Locate the cell with the specified text and output its [x, y] center coordinate. 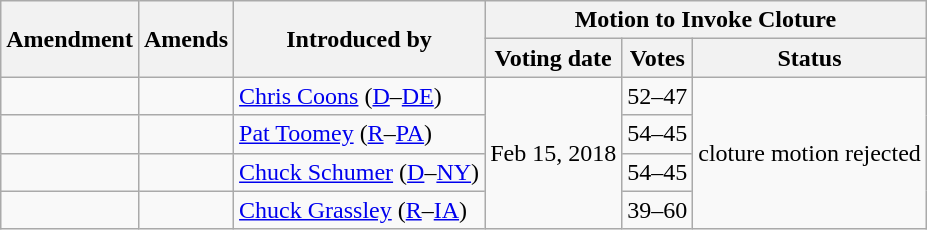
Chuck Schumer (D–NY) [360, 172]
Motion to Invoke Cloture [706, 20]
Amends [186, 39]
52–47 [658, 96]
Pat Toomey (R–PA) [360, 134]
Feb 15, 2018 [554, 153]
Chris Coons (D–DE) [360, 96]
Status [810, 58]
Introduced by [360, 39]
39–60 [658, 210]
Chuck Grassley (R–IA) [360, 210]
cloture motion rejected [810, 153]
Votes [658, 58]
Voting date [554, 58]
Amendment [70, 39]
